For the text-containing cell, return its midpoint in (x, y) coordinate format. 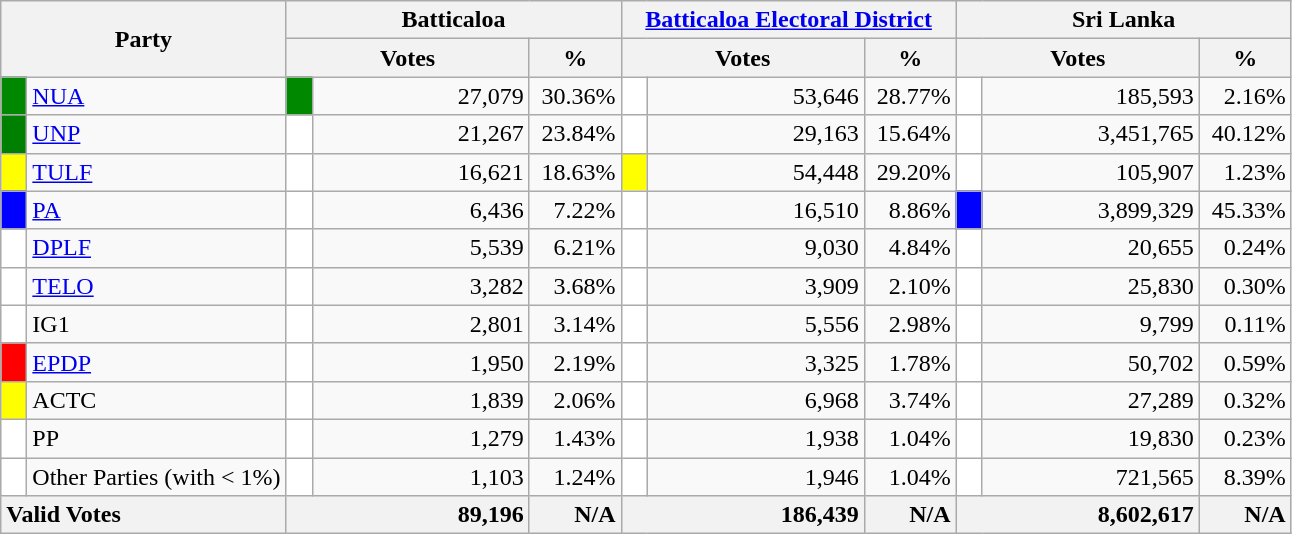
8,602,617 (1078, 515)
15.64% (910, 134)
45.33% (1245, 210)
EPDP (156, 362)
9,030 (756, 248)
8.86% (910, 210)
1,938 (756, 438)
0.24% (1245, 248)
54,448 (756, 172)
5,556 (756, 324)
3.68% (575, 286)
1,279 (420, 438)
27,289 (1090, 400)
3,282 (420, 286)
0.23% (1245, 438)
28.77% (910, 96)
2.06% (575, 400)
27,079 (420, 96)
TULF (156, 172)
3,909 (756, 286)
0.11% (1245, 324)
Sri Lanka (1124, 20)
NUA (156, 96)
2.16% (1245, 96)
0.30% (1245, 286)
23.84% (575, 134)
105,907 (1090, 172)
2.10% (910, 286)
IG1 (156, 324)
1.24% (575, 477)
TELO (156, 286)
1.23% (1245, 172)
9,799 (1090, 324)
2,801 (420, 324)
Batticaloa Electoral District (788, 20)
29,163 (756, 134)
Party (144, 39)
2.98% (910, 324)
0.59% (1245, 362)
Batticaloa (454, 20)
Other Parties (with < 1%) (156, 477)
3,899,329 (1090, 210)
186,439 (742, 515)
UNP (156, 134)
16,621 (420, 172)
30.36% (575, 96)
1,950 (420, 362)
29.20% (910, 172)
721,565 (1090, 477)
1,839 (420, 400)
1.43% (575, 438)
53,646 (756, 96)
1.78% (910, 362)
3,451,765 (1090, 134)
8.39% (1245, 477)
7.22% (575, 210)
5,539 (420, 248)
19,830 (1090, 438)
0.32% (1245, 400)
185,593 (1090, 96)
40.12% (1245, 134)
18.63% (575, 172)
DPLF (156, 248)
16,510 (756, 210)
PP (156, 438)
3,325 (756, 362)
3.74% (910, 400)
1,103 (420, 477)
3.14% (575, 324)
6,968 (756, 400)
1,946 (756, 477)
89,196 (408, 515)
Valid Votes (144, 515)
21,267 (420, 134)
4.84% (910, 248)
20,655 (1090, 248)
PA (156, 210)
25,830 (1090, 286)
50,702 (1090, 362)
2.19% (575, 362)
6.21% (575, 248)
ACTC (156, 400)
6,436 (420, 210)
